Pinpoint the cell where the given text exists, returning its [X, Y] midpoint coordinate. 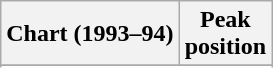
Chart (1993–94) [90, 34]
Peakposition [225, 34]
